Pinpoint the cell where the given text exists, returning its (X, Y) midpoint coordinate. 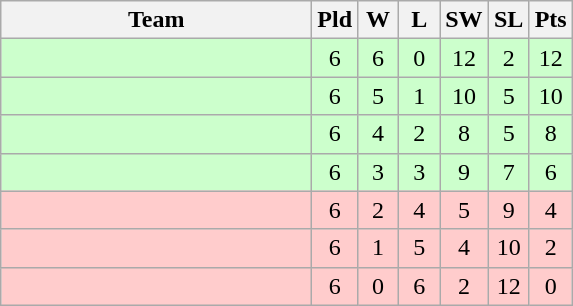
W (378, 20)
SW (464, 20)
Pts (550, 20)
L (420, 20)
Team (156, 20)
SL (508, 20)
7 (508, 172)
Pld (335, 20)
